Provide the (x, y) coordinate of the cell's center where the given text is located.  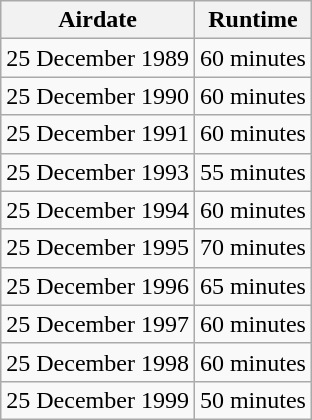
25 December 1990 (98, 96)
Runtime (252, 20)
50 minutes (252, 400)
25 December 1993 (98, 172)
65 minutes (252, 286)
25 December 1997 (98, 324)
70 minutes (252, 248)
25 December 1998 (98, 362)
25 December 1996 (98, 286)
25 December 1991 (98, 134)
55 minutes (252, 172)
25 December 1995 (98, 248)
25 December 1999 (98, 400)
25 December 1994 (98, 210)
25 December 1989 (98, 58)
Airdate (98, 20)
